Output the (X, Y) coordinate of the center of the cell containing the given text.  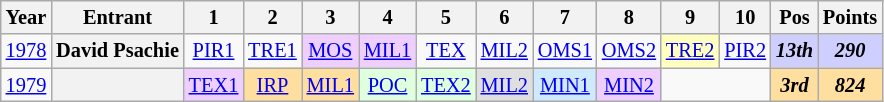
290 (850, 51)
MIN2 (629, 85)
1979 (26, 85)
David Psachie (118, 51)
TRE2 (690, 51)
10 (745, 17)
1 (214, 17)
Pos (794, 17)
3rd (794, 85)
3 (330, 17)
13th (794, 51)
6 (504, 17)
MOS (330, 51)
1978 (26, 51)
8 (629, 17)
Year (26, 17)
IRP (272, 85)
TEX2 (446, 85)
Entrant (118, 17)
9 (690, 17)
5 (446, 17)
7 (565, 17)
PIR1 (214, 51)
MIN1 (565, 85)
TEX (446, 51)
4 (388, 17)
TEX1 (214, 85)
OMS2 (629, 51)
OMS1 (565, 51)
POC (388, 85)
TRE1 (272, 51)
Points (850, 17)
2 (272, 17)
PIR2 (745, 51)
824 (850, 85)
